For the text-containing cell, return its midpoint in (X, Y) coordinate format. 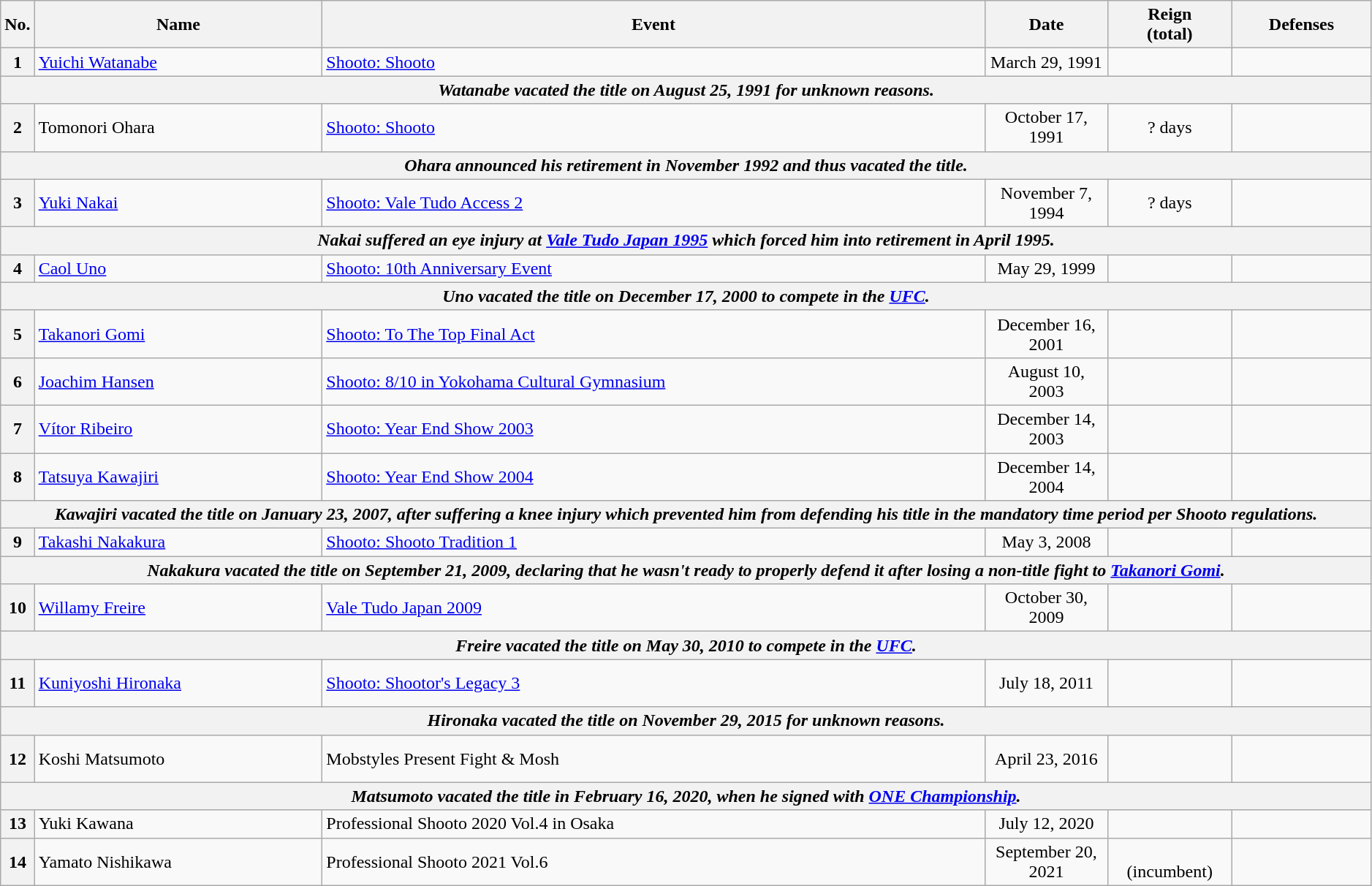
May 29, 1999 (1047, 268)
Shooto: Vale Tudo Access 2 (653, 203)
3 (18, 203)
July 12, 2020 (1047, 824)
5 (18, 333)
2 (18, 127)
Yamato Nishikawa (178, 861)
12 (18, 759)
March 29, 1991 (1047, 62)
4 (18, 268)
Name (178, 25)
Shooto: 8/10 in Yokohama Cultural Gymnasium (653, 382)
8 (18, 477)
Yuki Nakai (178, 203)
Willamy Freire (178, 608)
Date (1047, 25)
13 (18, 824)
Vítor Ribeiro (178, 428)
7 (18, 428)
July 18, 2011 (1047, 683)
Takashi Nakakura (178, 542)
Professional Shooto 2020 Vol.4 in Osaka (653, 824)
11 (18, 683)
Mobstyles Present Fight & Mosh (653, 759)
9 (18, 542)
Matsumoto vacated the title in February 16, 2020, when he signed with ONE Championship. (686, 796)
Koshi Matsumoto (178, 759)
Reign(total) (1170, 25)
Defenses (1302, 25)
No. (18, 25)
Shooto: Year End Show 2003 (653, 428)
Freire vacated the title on May 30, 2010 to compete in the UFC. (686, 645)
December 16, 2001 (1047, 333)
Caol Uno (178, 268)
Shooto: Year End Show 2004 (653, 477)
May 3, 2008 (1047, 542)
August 10, 2003 (1047, 382)
Professional Shooto 2021 Vol.6 (653, 861)
Yuki Kawana (178, 824)
Joachim Hansen (178, 382)
Shooto: Shootor's Legacy 3 (653, 683)
October 30, 2009 (1047, 608)
Shooto: To The Top Final Act (653, 333)
Tomonori Ohara (178, 127)
September 20, 2021 (1047, 861)
Nakai suffered an eye injury at Vale Tudo Japan 1995 which forced him into retirement in April 1995. (686, 241)
Shooto: 10th Anniversary Event (653, 268)
November 7, 1994 (1047, 203)
Ohara announced his retirement in November 1992 and thus vacated the title. (686, 165)
December 14, 2003 (1047, 428)
Tatsuya Kawajiri (178, 477)
Uno vacated the title on December 17, 2000 to compete in the UFC. (686, 296)
(incumbent) (1170, 861)
Vale Tudo Japan 2009 (653, 608)
Shooto: Shooto Tradition 1 (653, 542)
Watanabe vacated the title on August 25, 1991 for unknown reasons. (686, 90)
December 14, 2004 (1047, 477)
6 (18, 382)
October 17, 1991 (1047, 127)
14 (18, 861)
Event (653, 25)
Hironaka vacated the title on November 29, 2015 for unknown reasons. (686, 721)
Yuichi Watanabe (178, 62)
10 (18, 608)
1 (18, 62)
Takanori Gomi (178, 333)
Kuniyoshi Hironaka (178, 683)
April 23, 2016 (1047, 759)
